Return the (x, y) coordinate for the center point of the cell that contains the specified text.  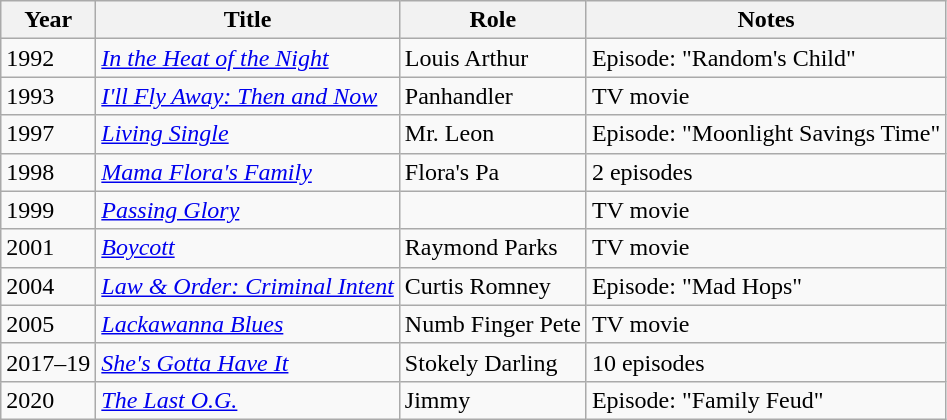
Jimmy (492, 400)
Role (492, 20)
Louis Arthur (492, 58)
Title (248, 20)
She's Gotta Have It (248, 362)
Panhandler (492, 96)
10 episodes (766, 362)
Law & Order: Criminal Intent (248, 286)
Curtis Romney (492, 286)
2 episodes (766, 172)
1999 (48, 210)
Year (48, 20)
Episode: "Mad Hops" (766, 286)
2001 (48, 248)
The Last O.G. (248, 400)
Episode: "Moonlight Savings Time" (766, 134)
1993 (48, 96)
1998 (48, 172)
2005 (48, 324)
I'll Fly Away: Then and Now (248, 96)
Lackawanna Blues (248, 324)
2020 (48, 400)
Raymond Parks (492, 248)
Boycott (248, 248)
Notes (766, 20)
Episode: "Family Feud" (766, 400)
1992 (48, 58)
Episode: "Random's Child" (766, 58)
1997 (48, 134)
In the Heat of the Night (248, 58)
Mr. Leon (492, 134)
Living Single (248, 134)
Passing Glory (248, 210)
2017–19 (48, 362)
Mama Flora's Family (248, 172)
Stokely Darling (492, 362)
2004 (48, 286)
Numb Finger Pete (492, 324)
Flora's Pa (492, 172)
